Search for the cell housing the specified text and yield its [X, Y] center coordinate. 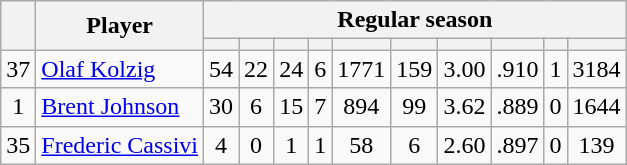
1644 [596, 107]
1771 [362, 69]
4 [222, 145]
54 [222, 69]
22 [256, 69]
Brent Johnson [120, 107]
Olaf Kolzig [120, 69]
35 [18, 145]
30 [222, 107]
Frederic Cassivi [120, 145]
Player [120, 26]
.910 [518, 69]
99 [414, 107]
.897 [518, 145]
139 [596, 145]
.889 [518, 107]
3.00 [464, 69]
159 [414, 69]
Regular season [416, 20]
24 [292, 69]
15 [292, 107]
7 [320, 107]
58 [362, 145]
37 [18, 69]
3.62 [464, 107]
894 [362, 107]
3184 [596, 69]
2.60 [464, 145]
